Identify which cell holds the provided text, then report its [x, y] central coordinate. 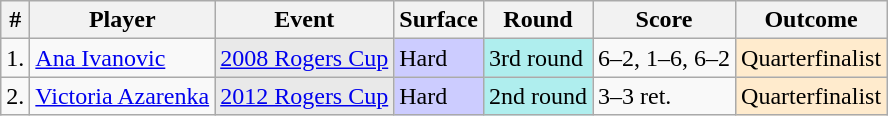
2012 Rogers Cup [304, 96]
Ana Ivanovic [122, 58]
Round [538, 20]
2nd round [538, 96]
Outcome [812, 20]
3–3 ret. [664, 96]
Event [304, 20]
Surface [439, 20]
6–2, 1–6, 6–2 [664, 58]
# [16, 20]
3rd round [538, 58]
2. [16, 96]
2008 Rogers Cup [304, 58]
Score [664, 20]
Player [122, 20]
1. [16, 58]
Victoria Azarenka [122, 96]
